Search for the cell housing the specified text and yield its [X, Y] center coordinate. 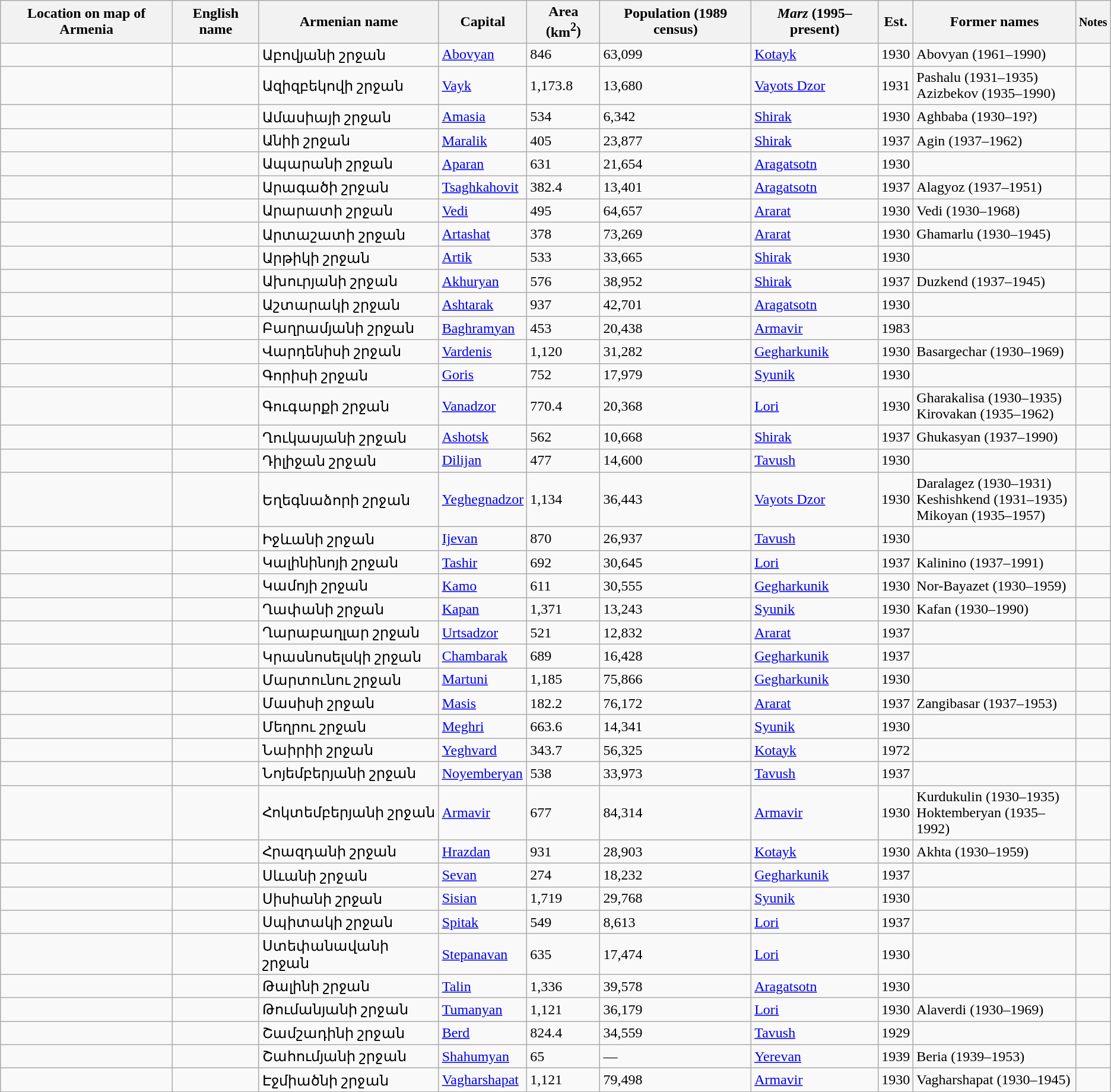
Գորիսի շրջան [349, 375]
846 [564, 55]
824.4 [564, 1033]
Aghbaba (1930–19?) [995, 117]
31,282 [675, 352]
Kurdukulin (1930–1935)Hoktemberyan (1935–1992) [995, 812]
20,438 [675, 328]
Vagharshapat (1930–1945) [995, 1080]
Alaverdi (1930–1969) [995, 1010]
1,336 [564, 986]
378 [564, 234]
34,559 [675, 1033]
Kafan (1930–1990) [995, 610]
405 [564, 140]
Ախուրյանի շրջան [349, 281]
692 [564, 562]
14,341 [675, 726]
Ամասիայի շրջան [349, 117]
Zangibasar (1937–1953) [995, 703]
Hrazdan [483, 852]
36,443 [675, 500]
Շամշադինի շրջան [349, 1033]
Meghri [483, 726]
752 [564, 375]
23,877 [675, 140]
Նոյեմբերյանի շրջան [349, 774]
Իջևանի շրջան [349, 539]
Masis [483, 703]
534 [564, 117]
521 [564, 633]
20,368 [675, 406]
Spitak [483, 922]
17,979 [675, 375]
Նաիրիի շրջան [349, 750]
Chambarak [483, 656]
56,325 [675, 750]
677 [564, 812]
Սպիտակի շրջան [349, 922]
42,701 [675, 304]
Kalinino (1937–1991) [995, 562]
1,719 [564, 899]
Ազիզբեկովի շրջան [349, 85]
Արթիկի շրջան [349, 258]
12,832 [675, 633]
10,668 [675, 437]
1,371 [564, 610]
Sevan [483, 875]
Shahumyan [483, 1056]
Dilijan [483, 461]
Ghukasyan (1937–1990) [995, 437]
Talin [483, 986]
Բաղրամյանի շրջան [349, 328]
79,498 [675, 1080]
Արարատի շրջան [349, 211]
Yeghegnadzor [483, 500]
Tumanyan [483, 1010]
Սևանի շրջան [349, 875]
Alagyoz (1937–1951) [995, 188]
Kapan [483, 610]
Կամոյի շրջան [349, 586]
382.4 [564, 188]
Artashat [483, 234]
Ashtarak [483, 304]
Stepanavan [483, 954]
Noyemberyan [483, 774]
477 [564, 461]
Daralagez (1930–1931)Keshishkend (1931–1935)Mikoyan (1935–1957) [995, 500]
495 [564, 211]
Pashalu (1931–1935)Azizbekov (1935–1990) [995, 85]
Nor-Bayazet (1930–1959) [995, 586]
663.6 [564, 726]
16,428 [675, 656]
549 [564, 922]
75,866 [675, 680]
13,401 [675, 188]
Area (km2) [564, 22]
Ijevan [483, 539]
Մասիսի շրջան [349, 703]
— [675, 1056]
Ղուկասյանի շրջան [349, 437]
18,232 [675, 875]
1929 [896, 1033]
29,768 [675, 899]
Abovyan [483, 55]
Former names [995, 22]
870 [564, 539]
Vedi [483, 211]
Marz (1995–present) [815, 22]
63,099 [675, 55]
Թալինի շրջան [349, 986]
Հրազդանի շրջան [349, 852]
Yerevan [815, 1056]
1,120 [564, 352]
1,134 [564, 500]
Vanadzor [483, 406]
Թումանյանի շրջան [349, 1010]
Berd [483, 1033]
28,903 [675, 852]
Աբովյանի շրջան [349, 55]
631 [564, 164]
Ղափանի շրջան [349, 610]
13,680 [675, 85]
14,600 [675, 461]
Ապարանի շրջան [349, 164]
Armenian name [349, 22]
931 [564, 852]
73,269 [675, 234]
Sisian [483, 899]
Vagharshapat [483, 1080]
Agin (1937–1962) [995, 140]
Արտաշատի շրջան [349, 234]
Գուգարքի շրջան [349, 406]
30,645 [675, 562]
26,937 [675, 539]
Notes [1093, 22]
1931 [896, 85]
Population (1989 census) [675, 22]
English name [216, 22]
Եղեգնաձորի շրջան [349, 500]
Yeghvard [483, 750]
Beria (1939–1953) [995, 1056]
611 [564, 586]
Կալինինոյի շրջան [349, 562]
76,172 [675, 703]
Vedi (1930–1968) [995, 211]
Basargechar (1930–1969) [995, 352]
Martuni [483, 680]
Gharakalisa (1930–1935)Kirovakan (1935–1962) [995, 406]
Vayk [483, 85]
Կրասնոսելսկի շրջան [349, 656]
1983 [896, 328]
Amasia [483, 117]
Դիլիջան շրջան [349, 461]
538 [564, 774]
Kamo [483, 586]
33,973 [675, 774]
Հոկտեմբերյանի շրջան [349, 812]
Abovyan (1961–1990) [995, 55]
689 [564, 656]
Մարտունու շրջան [349, 680]
Էջմիածնի շրջան [349, 1080]
Ղարաբաղլար շրջան [349, 633]
Ghamarlu (1930–1945) [995, 234]
Baghramyan [483, 328]
Ստեփանավանի շրջան [349, 954]
21,654 [675, 164]
937 [564, 304]
1,173.8 [564, 85]
38,952 [675, 281]
343.7 [564, 750]
1972 [896, 750]
64,657 [675, 211]
Աշտարակի շրջան [349, 304]
33,665 [675, 258]
533 [564, 258]
Duzkend (1937–1945) [995, 281]
Capital [483, 22]
6,342 [675, 117]
Location on map of Armenia [87, 22]
39,578 [675, 986]
1939 [896, 1056]
Անիի շրջան [349, 140]
Սիսիանի շրջան [349, 899]
635 [564, 954]
17,474 [675, 954]
84,314 [675, 812]
1,185 [564, 680]
Goris [483, 375]
182.2 [564, 703]
30,555 [675, 586]
Ashotsk [483, 437]
Շահումյանի շրջան [349, 1056]
Maralik [483, 140]
576 [564, 281]
Akhta (1930–1959) [995, 852]
274 [564, 875]
Urtsadzor [483, 633]
Tsaghkahovit [483, 188]
36,179 [675, 1010]
Tashir [483, 562]
Akhuryan [483, 281]
Vardenis [483, 352]
453 [564, 328]
13,243 [675, 610]
Արագածի շրջան [349, 188]
562 [564, 437]
Artik [483, 258]
8,613 [675, 922]
Վարդենիսի շրջան [349, 352]
770.4 [564, 406]
Մեղրու շրջան [349, 726]
Aparan [483, 164]
Est. [896, 22]
65 [564, 1056]
